Find where the given text appears and provide that cell's center as (X, Y) coordinate. 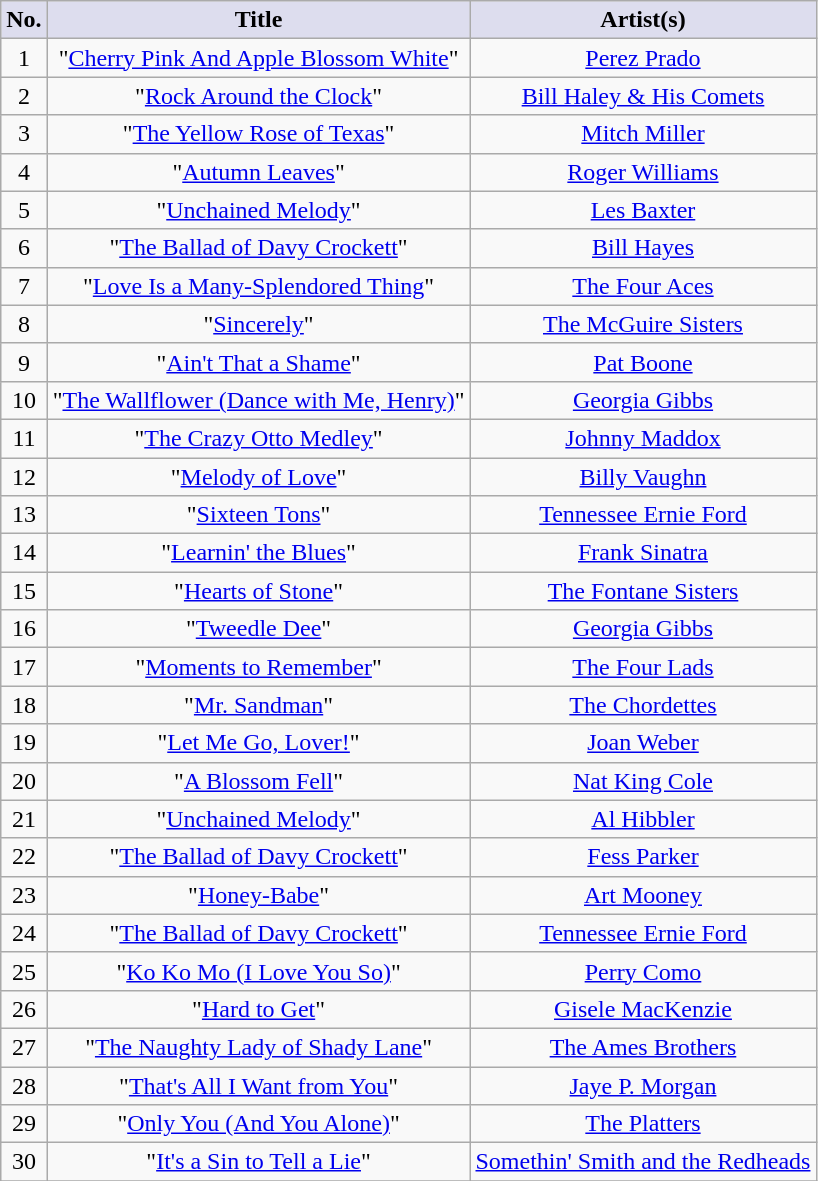
"Tweedle Dee" (258, 629)
Bill Haley & His Comets (643, 96)
"Sixteen Tons" (258, 515)
"Ain't That a Shame" (258, 362)
4 (24, 172)
"Let Me Go, Lover!" (258, 743)
The Fontane Sisters (643, 591)
Artist(s) (643, 20)
14 (24, 553)
Somethin' Smith and the Redheads (643, 1162)
Les Baxter (643, 210)
24 (24, 933)
26 (24, 1009)
"The Wallflower (Dance with Me, Henry)" (258, 400)
Title (258, 20)
19 (24, 743)
Jaye P. Morgan (643, 1085)
1 (24, 58)
Art Mooney (643, 895)
29 (24, 1124)
The Platters (643, 1124)
The Four Aces (643, 286)
"The Crazy Otto Medley" (258, 438)
"Autumn Leaves" (258, 172)
"Mr. Sandman" (258, 705)
7 (24, 286)
Pat Boone (643, 362)
Nat King Cole (643, 781)
3 (24, 134)
22 (24, 857)
8 (24, 324)
28 (24, 1085)
"Learnin' the Blues" (258, 553)
Mitch Miller (643, 134)
15 (24, 591)
"Moments to Remember" (258, 667)
"Rock Around the Clock" (258, 96)
The McGuire Sisters (643, 324)
25 (24, 971)
"Melody of Love" (258, 477)
10 (24, 400)
13 (24, 515)
Perry Como (643, 971)
5 (24, 210)
2 (24, 96)
"The Yellow Rose of Texas" (258, 134)
Joan Weber (643, 743)
The Chordettes (643, 705)
27 (24, 1047)
Johnny Maddox (643, 438)
"Hearts of Stone" (258, 591)
"Sincerely" (258, 324)
Fess Parker (643, 857)
"Honey-Babe" (258, 895)
No. (24, 20)
"Only You (And You Alone)" (258, 1124)
Al Hibbler (643, 819)
"Love Is a Many-Splendored Thing" (258, 286)
"Ko Ko Mo (I Love You So)" (258, 971)
Perez Prado (643, 58)
The Ames Brothers (643, 1047)
"Cherry Pink And Apple Blossom White" (258, 58)
Billy Vaughn (643, 477)
17 (24, 667)
"That's All I Want from You" (258, 1085)
16 (24, 629)
Frank Sinatra (643, 553)
23 (24, 895)
"It's a Sin to Tell a Lie" (258, 1162)
6 (24, 248)
20 (24, 781)
"A Blossom Fell" (258, 781)
"The Naughty Lady of Shady Lane" (258, 1047)
Gisele MacKenzie (643, 1009)
9 (24, 362)
21 (24, 819)
12 (24, 477)
The Four Lads (643, 667)
"Hard to Get" (258, 1009)
11 (24, 438)
18 (24, 705)
Bill Hayes (643, 248)
Roger Williams (643, 172)
30 (24, 1162)
